Determine the (x, y) coordinate at the center of the cell enclosing the given text.  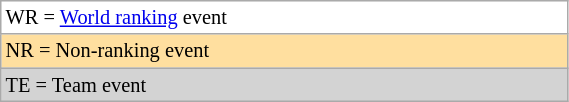
WR = World ranking event (284, 17)
TE = Team event (284, 85)
NR = Non-ranking event (284, 51)
